Return the [x, y] coordinate for the center point of the cell that contains the specified text.  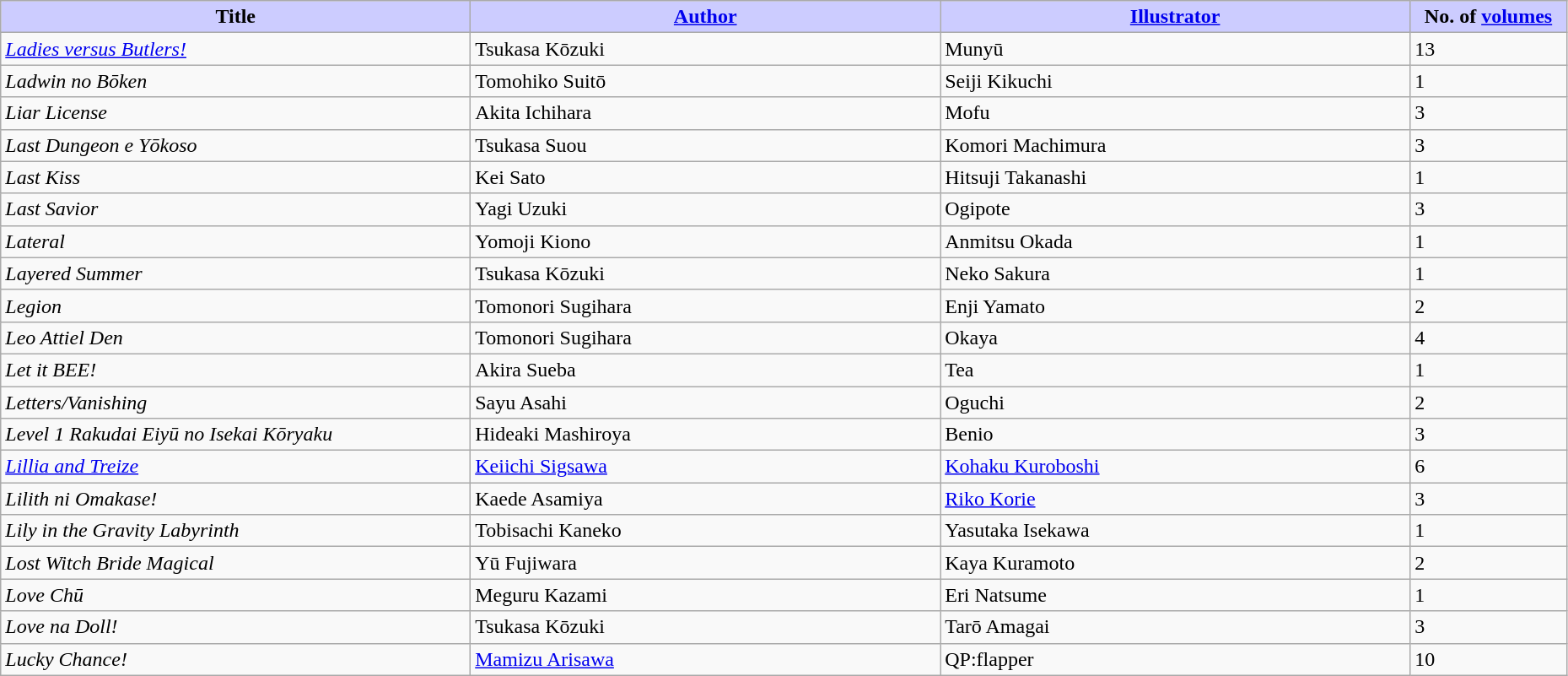
Legion [236, 306]
Oguchi [1176, 403]
Last Savior [236, 209]
Liar License [236, 113]
Benio [1176, 435]
Akita Ichihara [705, 113]
Akira Sueba [705, 370]
Komori Machimura [1176, 145]
Neko Sakura [1176, 273]
Let it BEE! [236, 370]
Last Dungeon e Yōkoso [236, 145]
Munyū [1176, 49]
Hideaki Mashiroya [705, 435]
Ladies versus Butlers! [236, 49]
Author [705, 17]
Leo Attiel Den [236, 338]
Level 1 Rakudai Eiyū no Isekai Kōryaku [236, 435]
Tea [1176, 370]
Kohaku Kuroboshi [1176, 467]
Mamizu Arisawa [705, 659]
Kaede Asamiya [705, 499]
Yomoji Kiono [705, 241]
Yagi Uzuki [705, 209]
Last Kiss [236, 177]
Yū Fujiwara [705, 563]
Tarō Amagai [1176, 627]
Ogipote [1176, 209]
Tsukasa Suou [705, 145]
Sayu Asahi [705, 403]
Okaya [1176, 338]
Lucky Chance! [236, 659]
Letters/Vanishing [236, 403]
Keiichi Sigsawa [705, 467]
Eri Natsume [1176, 595]
Yasutaka Isekawa [1176, 531]
Tomohiko Suitō [705, 81]
Riko Korie [1176, 499]
No. of volumes [1489, 17]
Lost Witch Bride Magical [236, 563]
Enji Yamato [1176, 306]
Love na Doll! [236, 627]
10 [1489, 659]
Lillia and Treize [236, 467]
Kaya Kuramoto [1176, 563]
Seiji Kikuchi [1176, 81]
4 [1489, 338]
Illustrator [1176, 17]
QP:flapper [1176, 659]
Anmitsu Okada [1176, 241]
Hitsuji Takanashi [1176, 177]
Ladwin no Bōken [236, 81]
Meguru Kazami [705, 595]
Kei Sato [705, 177]
6 [1489, 467]
Love Chū [236, 595]
Tobisachi Kaneko [705, 531]
Layered Summer [236, 273]
Title [236, 17]
Lily in the Gravity Labyrinth [236, 531]
Lateral [236, 241]
13 [1489, 49]
Lilith ni Omakase! [236, 499]
Mofu [1176, 113]
